Detect which cell encompasses the target text, then output its (x, y) center coordinate. 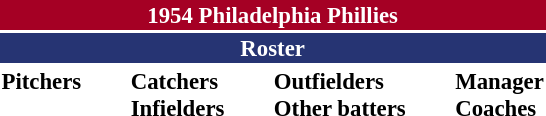
Roster (272, 48)
1954 Philadelphia Phillies (272, 15)
